Pinpoint the cell where the given text exists, returning its (X, Y) midpoint coordinate. 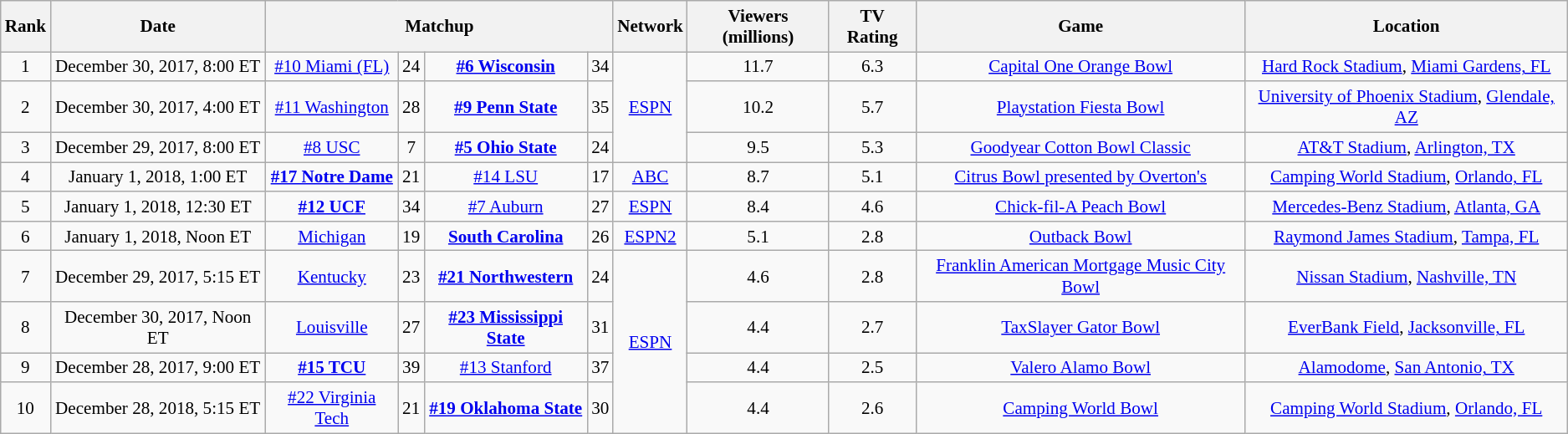
December 28, 2017, 9:00 ET (157, 368)
December 29, 2017, 8:00 ET (157, 147)
Goodyear Cotton Bowl Classic (1080, 147)
17 (600, 177)
4 (25, 177)
#15 TCU (331, 368)
#13 Stanford (505, 368)
35 (600, 107)
#7 Auburn (505, 206)
#5 Ohio State (505, 147)
Game (1080, 27)
#22 Virginia Tech (331, 408)
5 (25, 206)
Playstation Fiesta Bowl (1080, 107)
5.3 (872, 147)
30 (600, 408)
19 (411, 236)
January 1, 2018, 12:30 ET (157, 206)
January 1, 2018, Noon ET (157, 236)
Franklin American Mortgage Music City Bowl (1080, 276)
EverBank Field, Jacksonville, FL (1407, 328)
Alamodome, San Antonio, TX (1407, 368)
Michigan (331, 236)
#23 Mississippi State (505, 328)
#9 Penn State (505, 107)
University of Phoenix Stadium, Glendale, AZ (1407, 107)
2.7 (872, 328)
Nissan Stadium, Nashville, TN (1407, 276)
10.2 (758, 107)
5.7 (872, 107)
Hard Rock Stadium, Miami Gardens, FL (1407, 67)
Location (1407, 27)
Chick-fil-A Peach Bowl (1080, 206)
8 (25, 328)
Valero Alamo Bowl (1080, 368)
#17 Notre Dame (331, 177)
#10 Miami (FL) (331, 67)
37 (600, 368)
#19 Oklahoma State (505, 408)
Kentucky (331, 276)
Network (651, 27)
11.7 (758, 67)
December 28, 2018, 5:15 ET (157, 408)
ABC (651, 177)
December 30, 2017, 8:00 ET (157, 67)
December 30, 2017, 4:00 ET (157, 107)
8.7 (758, 177)
Viewers (millions) (758, 27)
Raymond James Stadium, Tampa, FL (1407, 236)
1 (25, 67)
9 (25, 368)
Citrus Bowl presented by Overton's (1080, 177)
Capital One Orange Bowl (1080, 67)
#6 Wisconsin (505, 67)
Mercedes-Benz Stadium, Atlanta, GA (1407, 206)
TV Rating (872, 27)
31 (600, 328)
23 (411, 276)
January 1, 2018, 1:00 ET (157, 177)
#14 LSU (505, 177)
6.3 (872, 67)
December 30, 2017, Noon ET (157, 328)
Matchup (439, 27)
2.5 (872, 368)
AT&T Stadium, Arlington, TX (1407, 147)
South Carolina (505, 236)
Date (157, 27)
8.4 (758, 206)
#12 UCF (331, 206)
28 (411, 107)
Outback Bowl (1080, 236)
#8 USC (331, 147)
2.6 (872, 408)
2 (25, 107)
9.5 (758, 147)
December 29, 2017, 5:15 ET (157, 276)
3 (25, 147)
TaxSlayer Gator Bowl (1080, 328)
Camping World Bowl (1080, 408)
Louisville (331, 328)
ESPN2 (651, 236)
6 (25, 236)
26 (600, 236)
39 (411, 368)
#11 Washington (331, 107)
#21 Northwestern (505, 276)
Rank (25, 27)
10 (25, 408)
